Detect which cell encompasses the target text, then output its (X, Y) center coordinate. 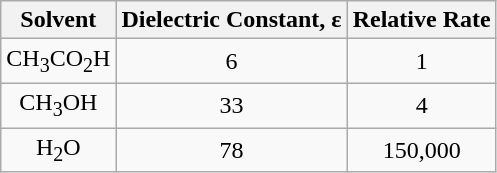
33 (232, 105)
1 (422, 61)
Solvent (58, 20)
150,000 (422, 150)
H2O (58, 150)
4 (422, 105)
Relative Rate (422, 20)
CH3CO2H (58, 61)
78 (232, 150)
Dielectric Constant, ε (232, 20)
6 (232, 61)
CH3OH (58, 105)
